Return the (x, y) coordinate for the center point of the cell that contains the specified text.  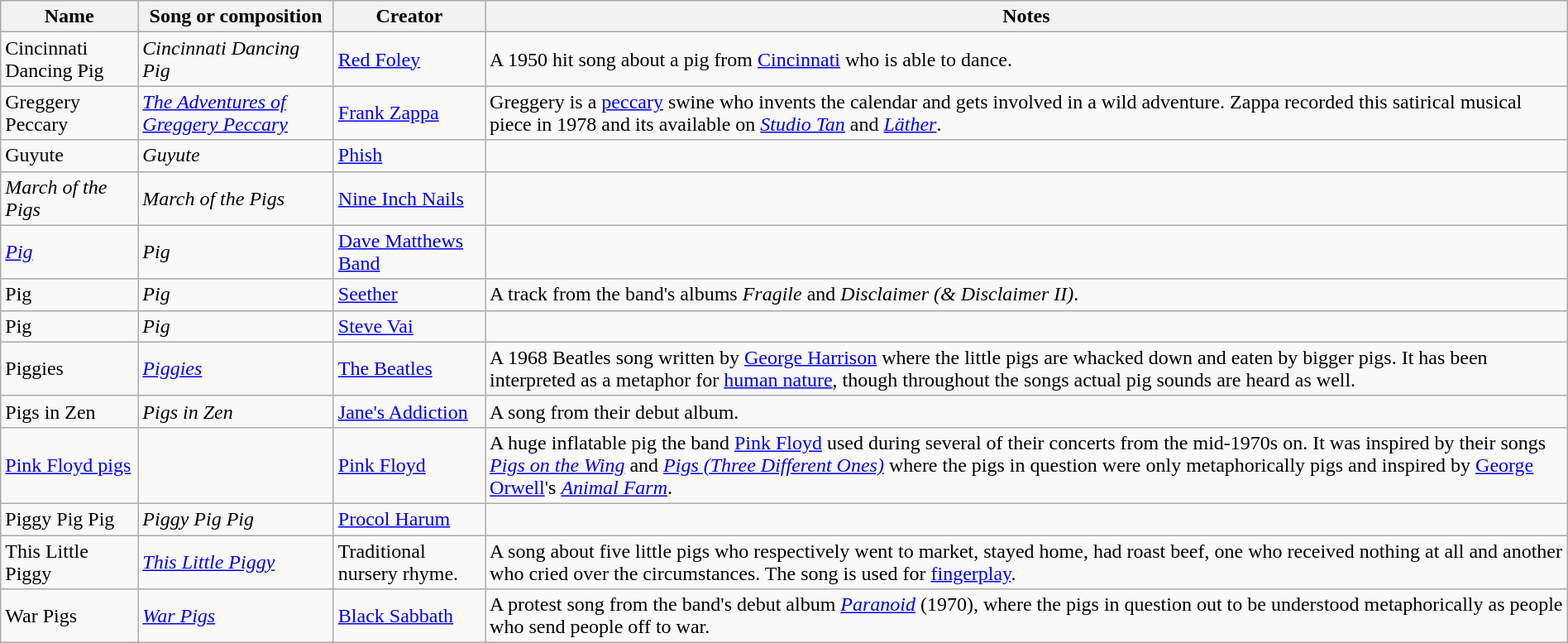
A song from their debut album. (1027, 411)
A track from the band's albums Fragile and Disclaimer (& Disclaimer II). (1027, 295)
Song or composition (236, 17)
Pink Floyd pigs (69, 465)
Frank Zappa (409, 113)
Phish (409, 156)
Procol Harum (409, 519)
Greggery Peccary (69, 113)
Traditional nursery rhyme. (409, 561)
The Adventures of Greggery Peccary (236, 113)
Jane's Addiction (409, 411)
Seether (409, 295)
Red Foley (409, 60)
A 1950 hit song about a pig from Cincinnati who is able to dance. (1027, 60)
Notes (1027, 17)
Nine Inch Nails (409, 199)
Black Sabbath (409, 616)
Pink Floyd (409, 465)
Creator (409, 17)
Steve Vai (409, 326)
Name (69, 17)
The Beatles (409, 369)
Dave Matthews Band (409, 252)
